Find where the given text appears and provide that cell's center as [x, y] coordinate. 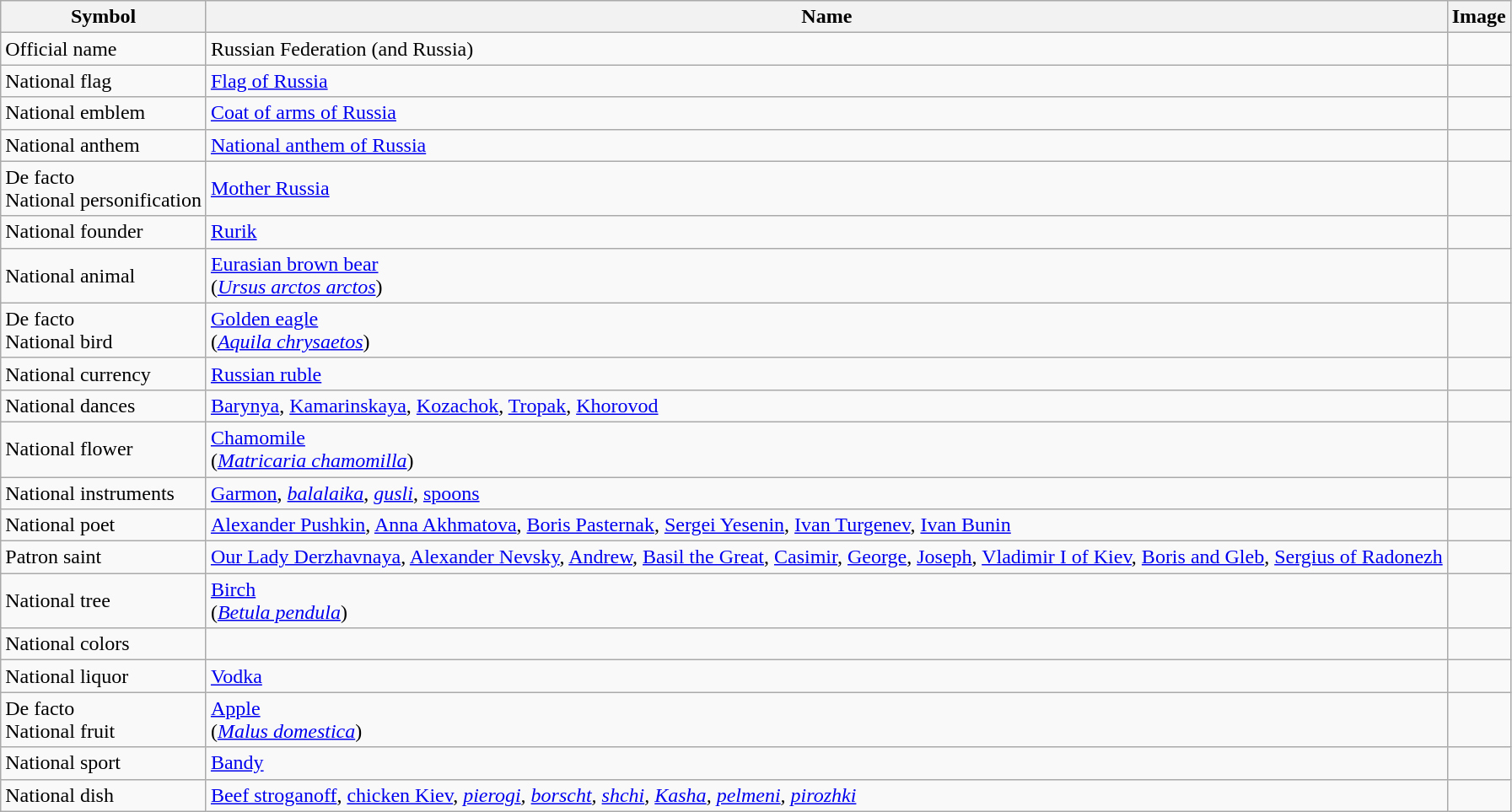
National anthem [104, 145]
Name [826, 17]
Birch(Betula pendula) [826, 600]
Coat of arms of Russia [826, 113]
National flag [104, 81]
Eurasian brown bear(Ursus arctos arctos) [826, 275]
National liquor [104, 676]
National anthem of Russia [826, 145]
Russian ruble [826, 374]
Apple(Malus domestica) [826, 720]
National poet [104, 525]
De factoNational personification [104, 189]
National colors [104, 644]
Bandy [826, 763]
National instruments [104, 493]
Golden eagle(Aquila chrysaetos) [826, 331]
National dances [104, 406]
Mother Russia [826, 189]
Beef stroganoff, chicken Kiev, pierogi, borscht, shchi, Kasha, pelmeni, pirozhki [826, 795]
National animal [104, 275]
National flower [104, 449]
National sport [104, 763]
De factoNational fruit [104, 720]
Garmon, balalaika, gusli, spoons [826, 493]
Our Lady Derzhavnaya, Alexander Nevsky, Andrew, Basil the Great, Casimir, George, Joseph, Vladimir I of Kiev, Boris and Gleb, Sergius of Radonezh [826, 557]
National currency [104, 374]
Patron saint [104, 557]
Flag of Russia [826, 81]
National emblem [104, 113]
Alexander Pushkin, Anna Akhmatova, Boris Pasternak, Sergei Yesenin, Ivan Turgenev, Ivan Bunin [826, 525]
Symbol [104, 17]
National founder [104, 232]
Vodka [826, 676]
De factoNational bird [104, 331]
Rurik [826, 232]
Chamomile(Matricaria chamomilla) [826, 449]
National tree [104, 600]
Russian Federation (and Russia) [826, 49]
Barynya, Kamarinskaya, Kozachok, Tropak, Khorovod [826, 406]
Image [1479, 17]
National dish [104, 795]
Official name [104, 49]
